Locate the cell with the specified text and output its (X, Y) center coordinate. 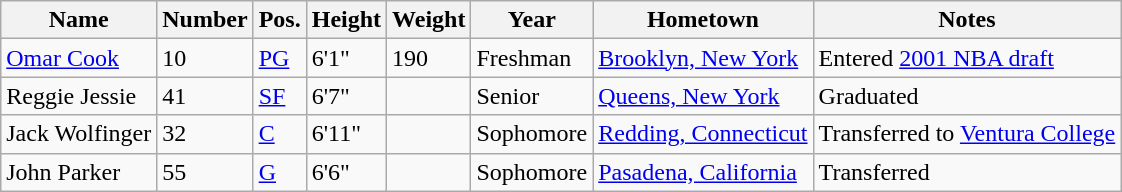
Transferred (967, 172)
Redding, Connecticut (703, 134)
10 (205, 58)
Graduated (967, 96)
Year (532, 20)
41 (205, 96)
6'11" (346, 134)
Hometown (703, 20)
Weight (429, 20)
John Parker (79, 172)
32 (205, 134)
Notes (967, 20)
Brooklyn, New York (703, 58)
6'7" (346, 96)
Pasadena, California (703, 172)
C (280, 134)
Transferred to Ventura College (967, 134)
Omar Cook (79, 58)
Entered 2001 NBA draft (967, 58)
Pos. (280, 20)
SF (280, 96)
Senior (532, 96)
6'6" (346, 172)
Height (346, 20)
55 (205, 172)
PG (280, 58)
190 (429, 58)
Name (79, 20)
Freshman (532, 58)
Queens, New York (703, 96)
6'1" (346, 58)
Number (205, 20)
G (280, 172)
Reggie Jessie (79, 96)
Jack Wolfinger (79, 134)
